Capture the cell that displays the provided text and extract its [X, Y] central coordinate. 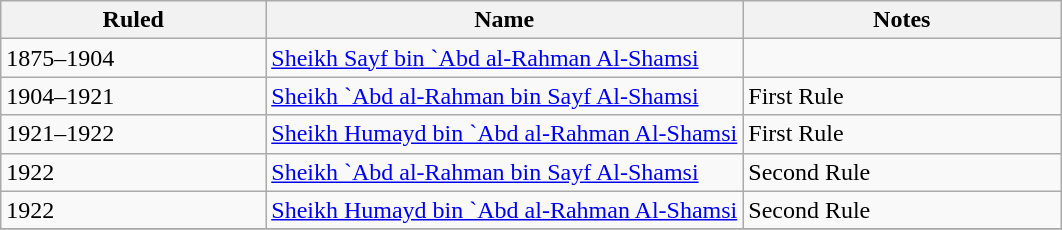
Ruled [134, 20]
1875–1904 [134, 58]
Name [504, 20]
Notes [902, 20]
Sheikh Sayf bin `Abd al-Rahman Al-Shamsi [504, 58]
1904–1921 [134, 96]
1921–1922 [134, 134]
